Scan for the cell matching the given text and deliver its (X, Y) coordinate at center. 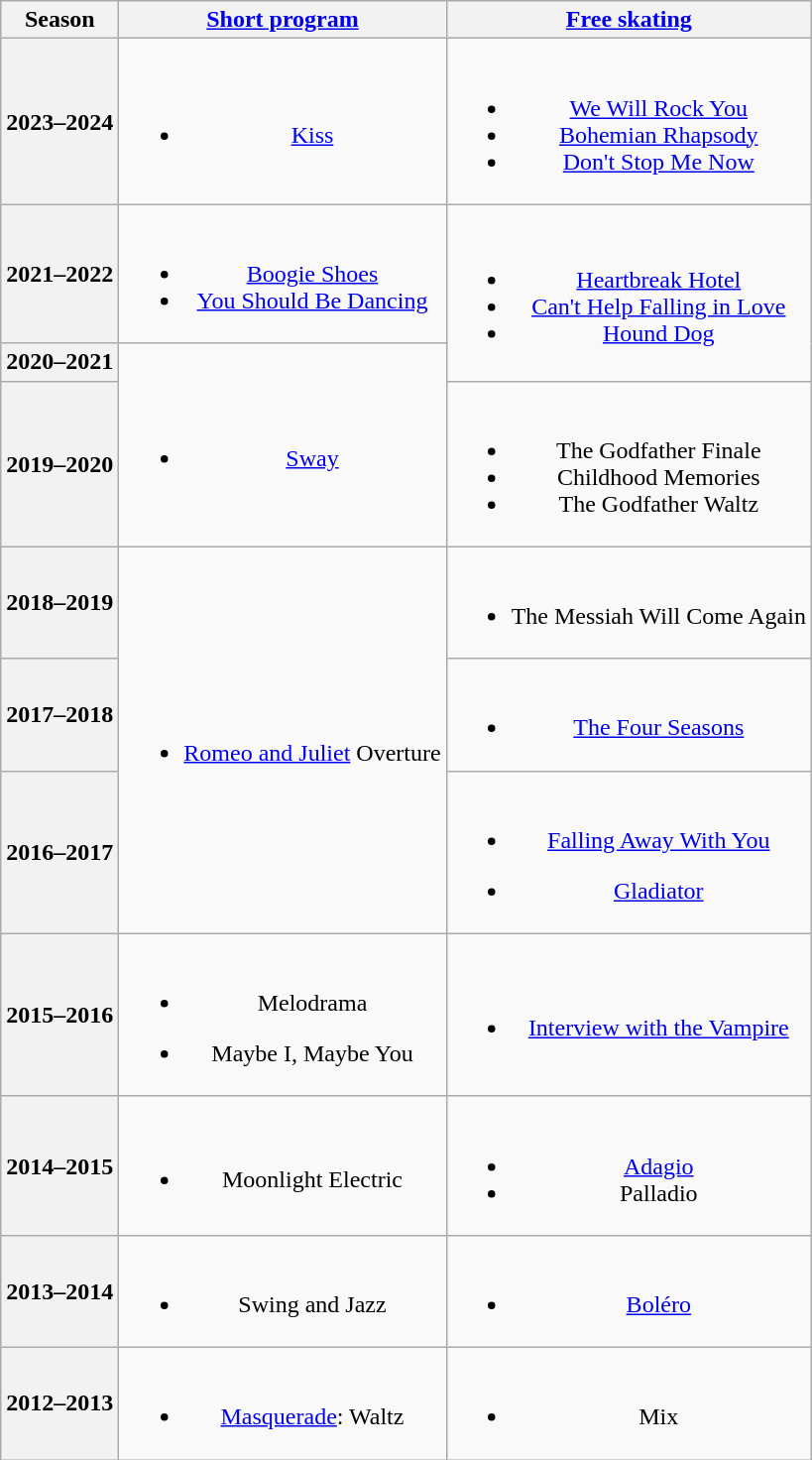
The Four Seasons (629, 714)
Falling Away With You Gladiator (629, 852)
Sway (283, 444)
The Messiah Will Come Again (629, 603)
The Godfather Finale Childhood Memories The Godfather Waltz (629, 464)
Free skating (629, 20)
Melodrama Maybe I, Maybe You (283, 1015)
2021–2022 (59, 274)
2015–2016 (59, 1015)
2013–2014 (59, 1291)
Masquerade: Waltz (283, 1402)
2017–2018 (59, 714)
2016–2017 (59, 852)
Short program (283, 20)
Interview with the Vampire (629, 1015)
We Will Rock YouBohemian RhapsodyDon't Stop Me Now (629, 121)
Kiss (283, 121)
Romeo and Juliet Overture (283, 740)
Moonlight Electric (283, 1165)
Season (59, 20)
Boléro (629, 1291)
Heartbreak HotelCan't Help Falling in LoveHound Dog (629, 293)
Swing and Jazz (283, 1291)
2014–2015 (59, 1165)
2023–2024 (59, 121)
2018–2019 (59, 603)
Adagio Palladio (629, 1165)
2020–2021 (59, 362)
2012–2013 (59, 1402)
Boogie Shoes You Should Be Dancing (283, 274)
2019–2020 (59, 464)
Mix (629, 1402)
